Identify which cell holds the provided text, then report its [x, y] central coordinate. 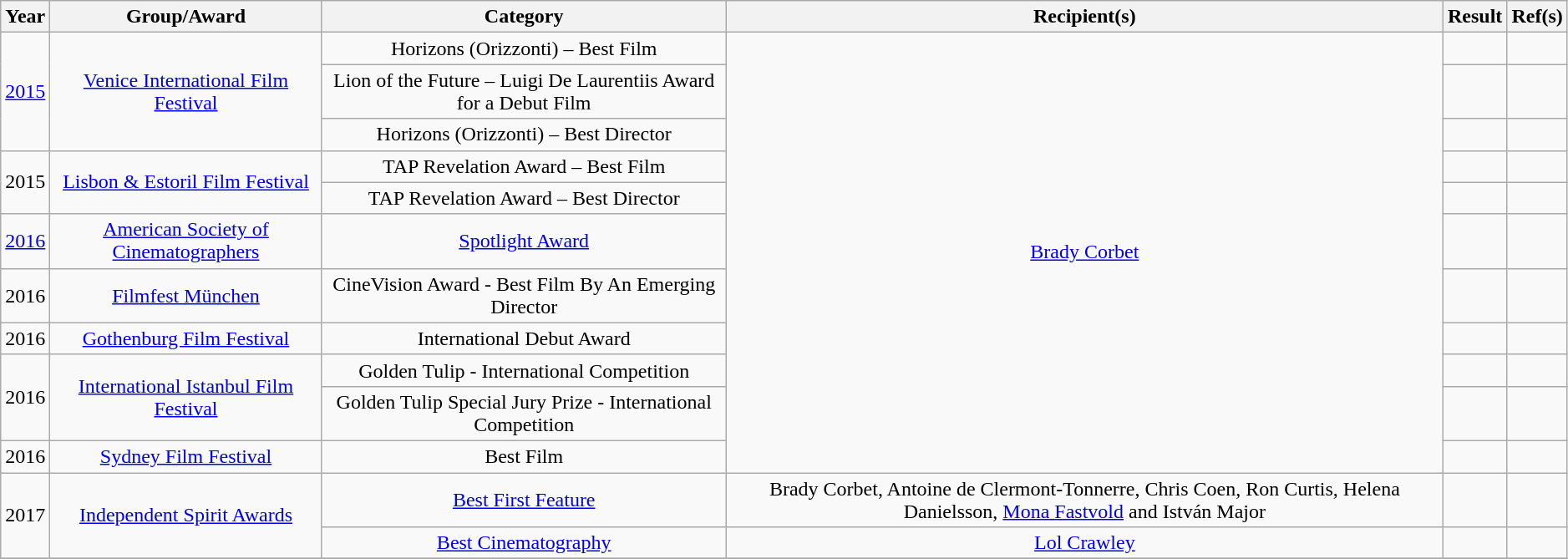
Horizons (Orizzonti) – Best Director [524, 135]
Independent Spirit Awards [185, 516]
Brady Corbet [1084, 252]
TAP Revelation Award – Best Film [524, 166]
Brady Corbet, Antoine de Clermont-Tonnerre, Chris Coen, Ron Curtis, Helena Danielsson, Mona Fastvold and István Major [1084, 500]
Golden Tulip - International Competition [524, 370]
Lol Crawley [1084, 543]
Venice International Film Festival [185, 92]
Horizons (Orizzonti) – Best Film [524, 48]
CineVision Award - Best Film By An Emerging Director [524, 296]
Golden Tulip Special Jury Prize - International Competition [524, 413]
International Debut Award [524, 338]
Lisbon & Estoril Film Festival [185, 182]
Recipient(s) [1084, 17]
Spotlight Award [524, 241]
American Society of Cinematographers [185, 241]
Gothenburg Film Festival [185, 338]
Group/Award [185, 17]
TAP Revelation Award – Best Director [524, 198]
Best Film [524, 456]
Sydney Film Festival [185, 456]
Best First Feature [524, 500]
2017 [25, 516]
Lion of the Future – Luigi De Laurentiis Award for a Debut Film [524, 92]
Ref(s) [1537, 17]
Result [1474, 17]
Category [524, 17]
Filmfest München [185, 296]
Best Cinematography [524, 543]
International Istanbul Film Festival [185, 398]
Year [25, 17]
